Search for the cell housing the specified text and yield its [x, y] center coordinate. 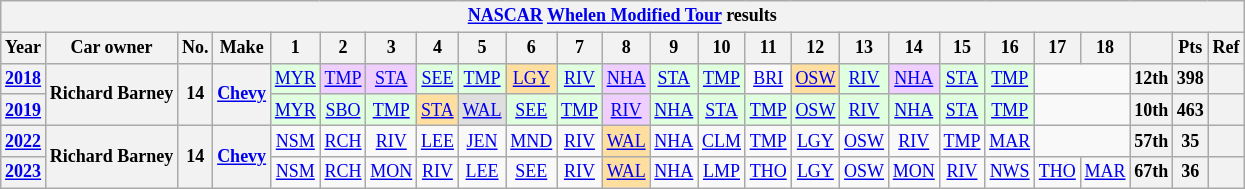
5 [482, 48]
Ref [1226, 48]
12th [1152, 78]
16 [1010, 48]
3 [392, 48]
11 [768, 48]
17 [1057, 48]
LMP [722, 172]
NWS [1010, 172]
12 [816, 48]
2022 [24, 140]
463 [1191, 110]
2 [343, 48]
15 [962, 48]
8 [626, 48]
2019 [24, 110]
13 [864, 48]
9 [674, 48]
2023 [24, 172]
36 [1191, 172]
No. [196, 48]
CLM [722, 140]
10th [1152, 110]
1 [295, 48]
SBO [343, 110]
MND [532, 140]
BRI [768, 78]
7 [580, 48]
Year [24, 48]
4 [438, 48]
67th [1152, 172]
18 [1105, 48]
35 [1191, 140]
JEN [482, 140]
6 [532, 48]
57th [1152, 140]
2018 [24, 78]
10 [722, 48]
Pts [1191, 48]
NASCAR Whelen Modified Tour results [622, 16]
398 [1191, 78]
Make [242, 48]
Car owner [111, 48]
